Return [x, y] of the center of cell containing provided text 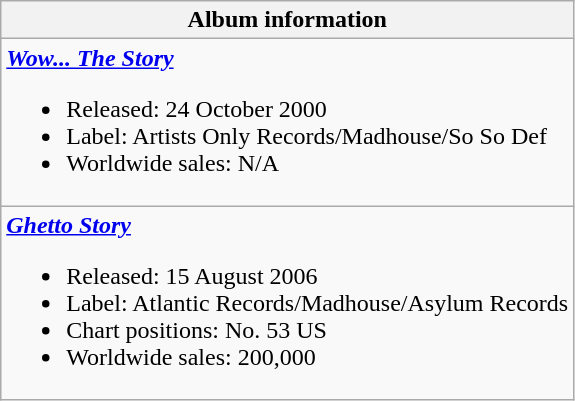
Ghetto StoryReleased: 15 August 2006Label: Atlantic Records/Madhouse/Asylum RecordsChart positions: No. 53 USWorldwide sales: 200,000 [288, 303]
Wow... The StoryReleased: 24 October 2000Label: Artists Only Records/Madhouse/So So DefWorldwide sales: N/A [288, 122]
Album information [288, 20]
